Find where the given text appears and provide that cell's center as (x, y) coordinate. 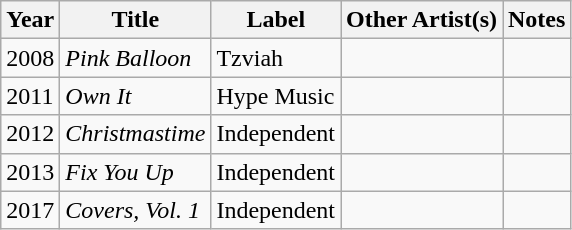
2012 (30, 134)
2017 (30, 210)
Own It (136, 96)
Label (276, 20)
Tzviah (276, 58)
2011 (30, 96)
2013 (30, 172)
Covers, Vol. 1 (136, 210)
Pink Balloon (136, 58)
Fix You Up (136, 172)
2008 (30, 58)
Hype Music (276, 96)
Notes (536, 20)
Other Artist(s) (422, 20)
Christmastime (136, 134)
Year (30, 20)
Title (136, 20)
